Extract the (x, y) coordinate from the center of the cell holding the provided text.  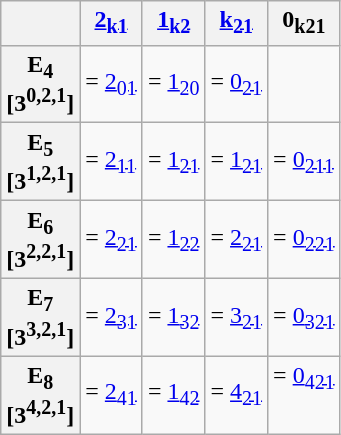
= 0221 (304, 240)
= 132 (174, 318)
E4[30,2,1] (40, 84)
k21 (236, 23)
= 122 (174, 240)
0k21 (304, 23)
2k1 (112, 23)
= 142 (174, 395)
E5[31,2,1] (40, 162)
= 021 (236, 84)
= 0321 (304, 318)
= 421 (236, 395)
E7[33,2,1] (40, 318)
= 321 (236, 318)
E6[32,2,1] (40, 240)
1k2 (174, 23)
= 231 (112, 318)
= 211 (112, 162)
= 241 (112, 395)
= 0421 (304, 395)
E8[34,2,1] (40, 395)
= 0211 (304, 162)
= 201 (112, 84)
= 120 (174, 84)
